Scan for the cell matching the given text and deliver its (x, y) coordinate at center. 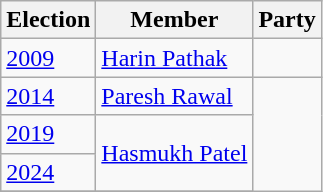
Member (174, 20)
Paresh Rawal (174, 96)
Party (287, 20)
2024 (48, 172)
2019 (48, 134)
2009 (48, 58)
2014 (48, 96)
Harin Pathak (174, 58)
Hasmukh Patel (174, 153)
Election (48, 20)
